Detect which cell encompasses the target text, then output its [x, y] center coordinate. 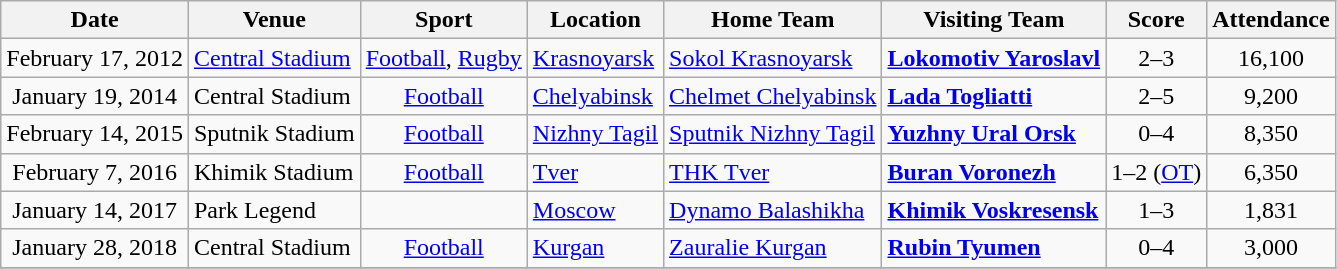
Attendance [1271, 20]
Kurgan [595, 248]
Visiting Team [994, 20]
Khimik Stadium [274, 172]
February 7, 2016 [95, 172]
Nizhny Tagil [595, 134]
February 17, 2012 [95, 58]
January 28, 2018 [95, 248]
3,000 [1271, 248]
Zauralie Kurgan [773, 248]
1–3 [1156, 210]
6,350 [1271, 172]
Krasnoyarsk [595, 58]
1,831 [1271, 210]
Date [95, 20]
Football, Rugby [444, 58]
Moscow [595, 210]
THK Tver [773, 172]
Park Legend [274, 210]
January 14, 2017 [95, 210]
Khimik Voskresensk [994, 210]
January 19, 2014 [95, 96]
9,200 [1271, 96]
Rubin Tyumen [994, 248]
Sputnik Stadium [274, 134]
Buran Voronezh [994, 172]
Home Team [773, 20]
1–2 (OT) [1156, 172]
Sokol Krasnoyarsk [773, 58]
Score [1156, 20]
Dynamo Balashikha [773, 210]
Tver [595, 172]
Yuzhny Ural Orsk [994, 134]
16,100 [1271, 58]
Location [595, 20]
Chelmet Chelyabinsk [773, 96]
February 14, 2015 [95, 134]
Chelyabinsk [595, 96]
Lada Togliatti [994, 96]
Lokomotiv Yaroslavl [994, 58]
Venue [274, 20]
8,350 [1271, 134]
2–3 [1156, 58]
Sputnik Nizhny Tagil [773, 134]
2–5 [1156, 96]
Sport [444, 20]
